Identify which cell holds the provided text, then report its [X, Y] central coordinate. 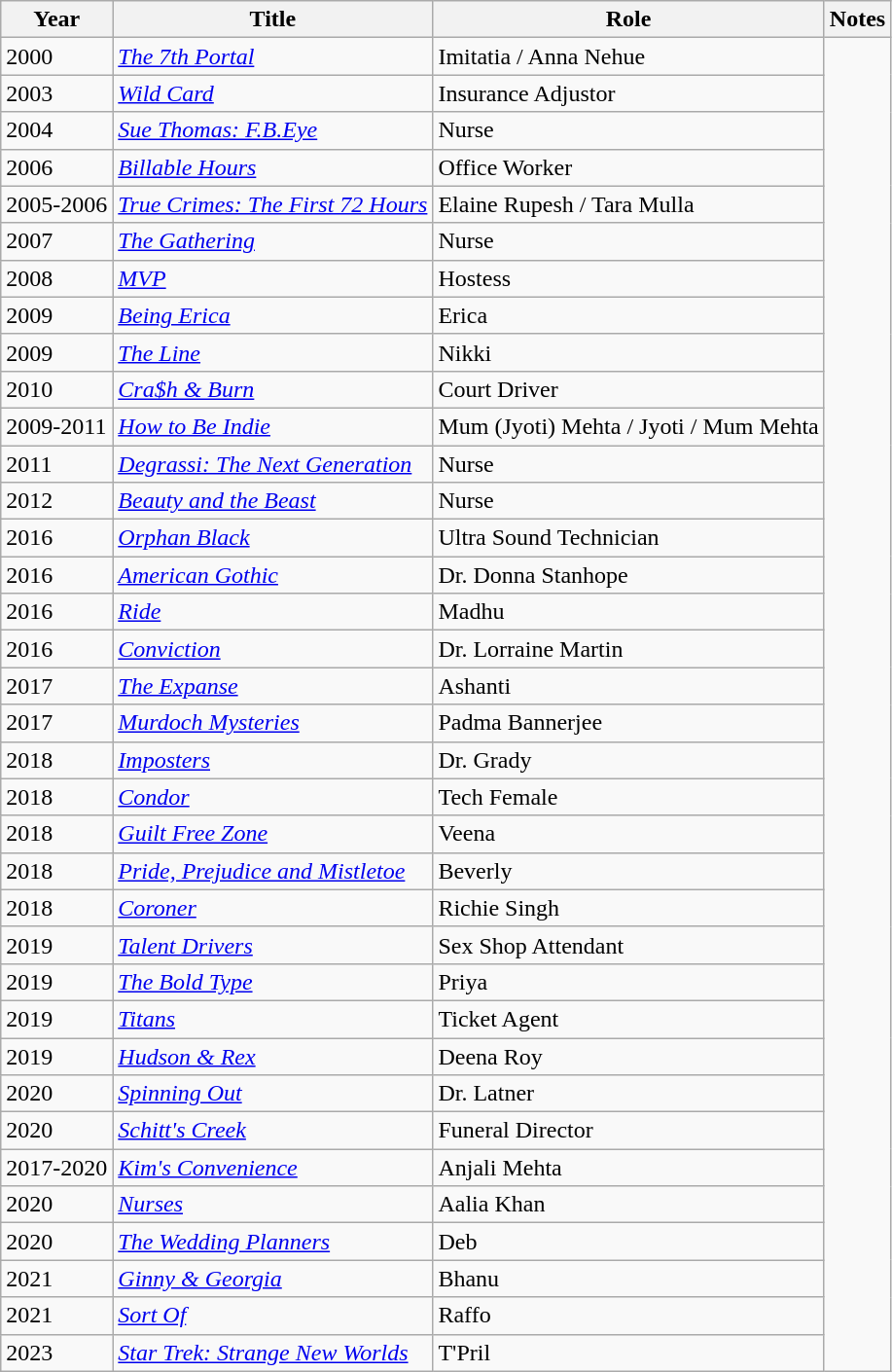
MVP [272, 278]
Year [56, 19]
2007 [56, 241]
American Gothic [272, 575]
Titans [272, 1019]
How to Be Indie [272, 426]
Nikki [628, 352]
Notes [857, 19]
Imposters [272, 760]
Title [272, 19]
2017-2020 [56, 1168]
Veena [628, 834]
2000 [56, 56]
Ticket Agent [628, 1019]
Kim's Convenience [272, 1168]
Elaine Rupesh / Tara Mulla [628, 204]
2003 [56, 93]
2008 [56, 278]
Dr. Donna Stanhope [628, 575]
Dr. Latner [628, 1094]
Pride, Prejudice and Mistletoe [272, 871]
The Expanse [272, 686]
Deb [628, 1242]
Conviction [272, 649]
Dr. Grady [628, 760]
Murdoch Mysteries [272, 723]
The Wedding Planners [272, 1242]
Nurses [272, 1205]
Ashanti [628, 686]
Office Worker [628, 167]
Erica [628, 315]
Richie Singh [628, 908]
Condor [272, 797]
Tech Female [628, 797]
Deena Roy [628, 1056]
2012 [56, 501]
Talent Drivers [272, 945]
Degrassi: The Next Generation [272, 464]
Sex Shop Attendant [628, 945]
Billable Hours [272, 167]
Sort Of [272, 1316]
Madhu [628, 612]
Sue Thomas: F.B.Eye [272, 130]
Ride [272, 612]
Beverly [628, 871]
2009-2011 [56, 426]
Insurance Adjustor [628, 93]
Imitatia / Anna Nehue [628, 56]
The 7th Portal [272, 56]
2004 [56, 130]
Hostess [628, 278]
The Bold Type [272, 982]
Dr. Lorraine Martin [628, 649]
Priya [628, 982]
Spinning Out [272, 1094]
Ginny & Georgia [272, 1279]
2011 [56, 464]
2005-2006 [56, 204]
Padma Bannerjee [628, 723]
Raffo [628, 1316]
The Line [272, 352]
Anjali Mehta [628, 1168]
Funeral Director [628, 1131]
Court Driver [628, 389]
Cra$h & Burn [272, 389]
Hudson & Rex [272, 1056]
Being Erica [272, 315]
2006 [56, 167]
True Crimes: The First 72 Hours [272, 204]
T'Pril [628, 1353]
2010 [56, 389]
Role [628, 19]
Wild Card [272, 93]
Star Trek: Strange New Worlds [272, 1353]
Orphan Black [272, 538]
Aalia Khan [628, 1205]
Beauty and the Beast [272, 501]
Bhanu [628, 1279]
The Gathering [272, 241]
Mum (Jyoti) Mehta / Jyoti / Mum Mehta [628, 426]
Ultra Sound Technician [628, 538]
Coroner [272, 908]
2023 [56, 1353]
Schitt's Creek [272, 1131]
Guilt Free Zone [272, 834]
